Detect which cell encompasses the target text, then output its [X, Y] center coordinate. 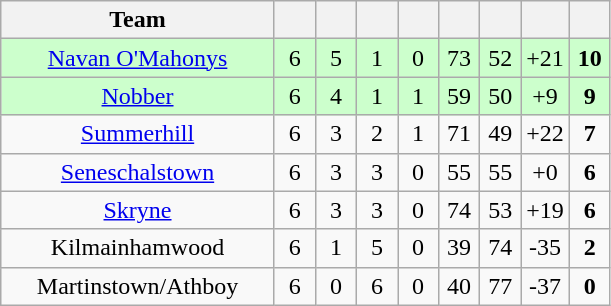
+0 [546, 172]
71 [460, 134]
Kilmainhamwood [138, 248]
Nobber [138, 96]
+9 [546, 96]
-37 [546, 286]
Seneschalstown [138, 172]
39 [460, 248]
52 [500, 58]
Skryne [138, 210]
53 [500, 210]
Martinstown/Athboy [138, 286]
7 [590, 134]
73 [460, 58]
4 [336, 96]
Summerhill [138, 134]
49 [500, 134]
Navan O'Mahonys [138, 58]
77 [500, 286]
+22 [546, 134]
50 [500, 96]
+21 [546, 58]
+19 [546, 210]
10 [590, 58]
Team [138, 20]
59 [460, 96]
40 [460, 286]
-35 [546, 248]
9 [590, 96]
